Return the (x, y) coordinate for the center point of the cell that contains the specified text.  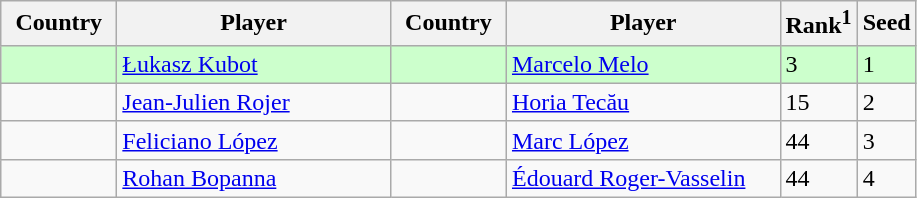
Horia Tecău (643, 102)
15 (818, 102)
Édouard Roger-Vasselin (643, 178)
Marc López (643, 140)
Marcelo Melo (643, 64)
Seed (886, 24)
Rank1 (818, 24)
1 (886, 64)
Łukasz Kubot (254, 64)
Feliciano López (254, 140)
2 (886, 102)
4 (886, 178)
Rohan Bopanna (254, 178)
Jean-Julien Rojer (254, 102)
